Determine the (x, y) coordinate at the center of the cell enclosing the given text.  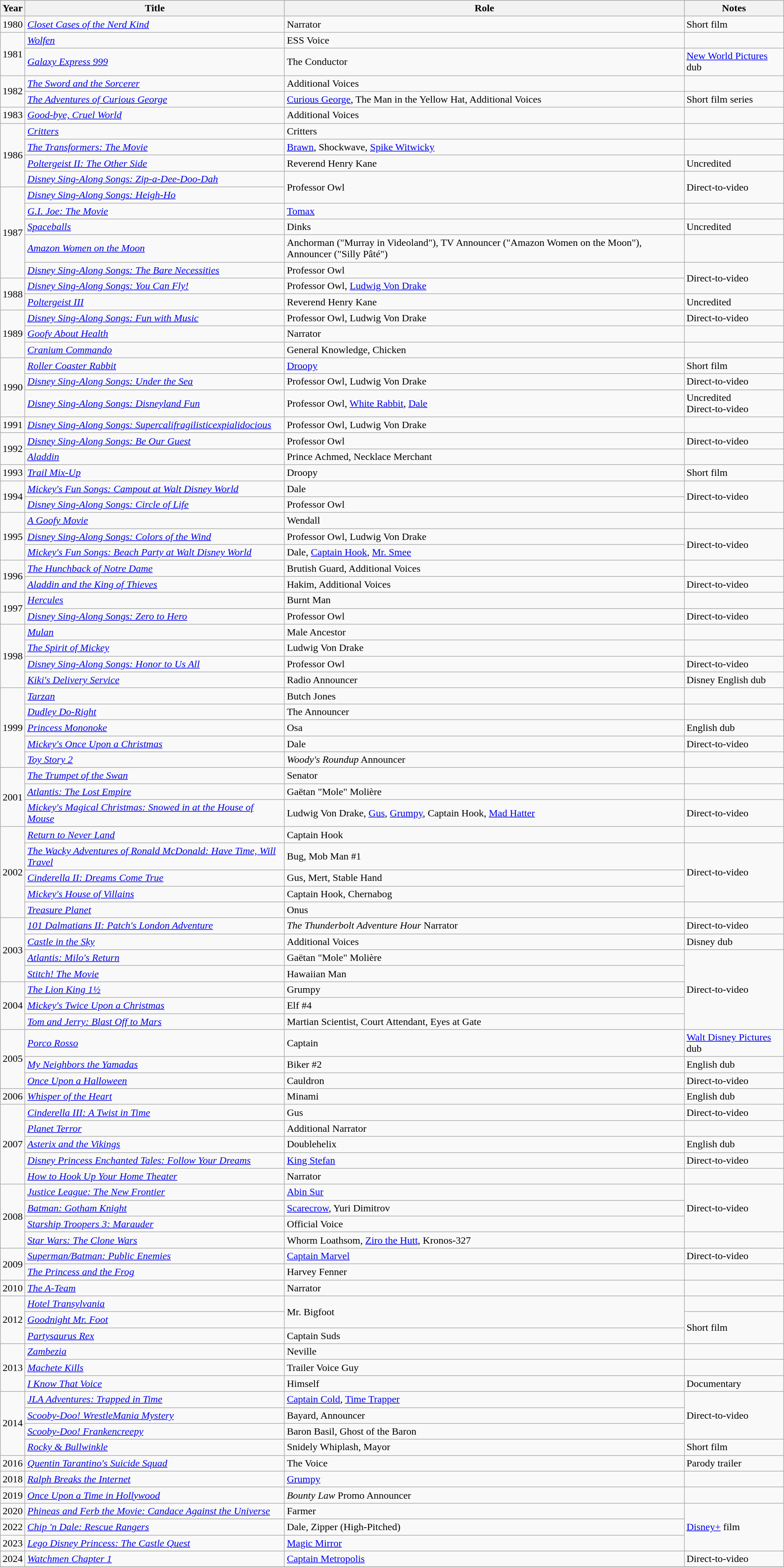
Bounty Law Promo Announcer (484, 1495)
Captain Suds (484, 1336)
Mr. Bigfoot (484, 1312)
Batman: Gotham Knight (155, 1208)
Martian Scientist, Court Attendant, Eyes at Gate (484, 1022)
General Knowledge, Chicken (484, 350)
Additional Narrator (484, 1128)
Role (484, 8)
Whisper of the Heart (155, 1097)
1990 (13, 387)
Partysaurus Rex (155, 1336)
Disney Sing-Along Songs: Heigh-Ho (155, 195)
Planet Terror (155, 1128)
Toy Story 2 (155, 760)
Amazon Women on the Moon (155, 249)
1998 (13, 656)
Captain (484, 1043)
Disney dub (734, 942)
2023 (13, 1543)
Dale, Zipper (High-Pitched) (484, 1527)
Disney+ film (734, 1527)
Mickey's Magical Christmas: Snowed in at the House of Mouse (155, 813)
Poltergeist III (155, 302)
Captain Hook, Chernabog (484, 894)
Harvey Fenner (484, 1272)
Abin Sur (484, 1192)
Machete Kills (155, 1368)
Wolfen (155, 40)
Once Upon a Time in Hollywood (155, 1495)
1980 (13, 24)
Ludwig Von Drake, Gus, Grumpy, Captain Hook, Mad Hatter (484, 813)
G.I. Joe: The Movie (155, 211)
Male Ancestor (484, 632)
King Stefan (484, 1160)
Chip 'n Dale: Rescue Rangers (155, 1527)
2022 (13, 1527)
The Voice (484, 1463)
Spaceballs (155, 227)
JLA Adventures: Trapped in Time (155, 1399)
1981 (13, 54)
The Adventures of Curious George (155, 99)
Disney Sing-Along Songs: Supercalifragilisticexpialidocious (155, 425)
Disney Sing-Along Songs: Be Our Guest (155, 441)
Galaxy Express 999 (155, 62)
2005 (13, 1059)
Zambezia (155, 1352)
Professor Owl, White Rabbit, Dale (484, 403)
Himself (484, 1384)
2013 (13, 1368)
The Lion King 1½ (155, 989)
Year (13, 8)
1991 (13, 425)
New World Pictures dub (734, 62)
Tarzan (155, 696)
Cranium Commando (155, 350)
Disney English dub (734, 680)
Treasure Planet (155, 910)
Onus (484, 910)
Senator (484, 776)
I Know That Voice (155, 1384)
Stitch! The Movie (155, 973)
1993 (13, 472)
2018 (13, 1479)
Doublehelix (484, 1144)
Roller Coaster Rabbit (155, 366)
Captain Cold, Time Trapper (484, 1399)
The Trumpet of the Swan (155, 776)
Baron Basil, Ghost of the Baron (484, 1431)
Brutish Guard, Additional Voices (484, 568)
1986 (13, 155)
Disney Sing-Along Songs: Honor to Us All (155, 664)
Notes (734, 8)
Hotel Transylvania (155, 1304)
Gus, Mert, Stable Hand (484, 878)
How to Hook Up Your Home Theater (155, 1176)
Disney Sing-Along Songs: Fun with Music (155, 318)
Gus (484, 1113)
Lego Disney Princess: The Castle Quest (155, 1543)
1987 (13, 232)
Good-bye, Cruel World (155, 115)
The Thunderbolt Adventure Hour Narrator (484, 926)
Goofy About Health (155, 334)
Phineas and Ferb the Movie: Candace Against the Universe (155, 1511)
Castle in the Sky (155, 942)
The A-Team (155, 1288)
1989 (13, 334)
Curious George, The Man in the Yellow Hat, Additional Voices (484, 99)
Bayard, Announcer (484, 1415)
Mickey's House of Villains (155, 894)
Elf #4 (484, 1005)
Parody trailer (734, 1463)
Disney Princess Enchanted Tales: Follow Your Dreams (155, 1160)
Hercules (155, 600)
Porco Rosso (155, 1043)
Aladdin (155, 457)
Wendall (484, 521)
Scooby-Doo! Frankencreepy (155, 1431)
Scarecrow, Yuri Dimitrov (484, 1208)
Mickey's Twice Upon a Christmas (155, 1005)
Disney Sing-Along Songs: The Bare Necessities (155, 270)
Goodnight Mr. Foot (155, 1320)
The Conductor (484, 62)
2009 (13, 1264)
Woody's Roundup Announcer (484, 760)
Mickey's Fun Songs: Campout at Walt Disney World (155, 489)
The Wacky Adventures of Ronald McDonald: Have Time, Will Travel (155, 856)
1994 (13, 497)
1999 (13, 728)
Closet Cases of the Nerd Kind (155, 24)
Return to Never Land (155, 835)
Trail Mix-Up (155, 472)
Captain Metropolis (484, 1559)
Disney Sing-Along Songs: Colors of the Wind (155, 537)
Hakim, Additional Voices (484, 584)
2008 (13, 1216)
Butch Jones (484, 696)
Aladdin and the King of Thieves (155, 584)
Burnt Man (484, 600)
2024 (13, 1559)
2006 (13, 1097)
Poltergeist II: The Other Side (155, 163)
Watchmen Chapter 1 (155, 1559)
2014 (13, 1423)
Cinderella II: Dreams Come True (155, 878)
Disney Sing-Along Songs: Disneyland Fun (155, 403)
1992 (13, 449)
Superman/Batman: Public Enemies (155, 1256)
Short film series (734, 99)
The Sword and the Sorcerer (155, 83)
Scooby-Doo! WrestleMania Mystery (155, 1415)
2004 (13, 1005)
Captain Marvel (484, 1256)
Tomax (484, 211)
1995 (13, 537)
Mickey's Fun Songs: Beach Party at Walt Disney World (155, 552)
The Hunchback of Notre Dame (155, 568)
2007 (13, 1144)
Quentin Tarantino's Suicide Squad (155, 1463)
Cinderella III: A Twist in Time (155, 1113)
Bug, Mob Man #1 (484, 856)
Hawaiian Man (484, 973)
101 Dalmatians II: Patch's London Adventure (155, 926)
Title (155, 8)
Tom and Jerry: Blast Off to Mars (155, 1022)
Minami (484, 1097)
Once Upon a Halloween (155, 1081)
Asterix and the Vikings (155, 1144)
Whorm Loathsom, Ziro the Hutt, Kronos-327 (484, 1240)
Mickey's Once Upon a Christmas (155, 743)
A Goofy Movie (155, 521)
Atlantis: Milo's Return (155, 958)
Anchorman ("Murray in Videoland"), TV Announcer ("Amazon Women on the Moon"), Announcer ("Silly Pâté") (484, 249)
ESS Voice (484, 40)
1997 (13, 608)
Dudley Do-Right (155, 712)
Mulan (155, 632)
Snidely Whiplash, Mayor (484, 1447)
2012 (13, 1320)
Brawn, Shockwave, Spike Witwicky (484, 147)
My Neighbors the Yamadas (155, 1065)
Star Wars: The Clone Wars (155, 1240)
Ludwig Von Drake (484, 648)
2016 (13, 1463)
The Announcer (484, 712)
Disney Sing-Along Songs: Circle of Life (155, 505)
The Transformers: The Movie (155, 147)
Neville (484, 1352)
Trailer Voice Guy (484, 1368)
1996 (13, 576)
Radio Announcer (484, 680)
Biker #2 (484, 1065)
The Princess and the Frog (155, 1272)
Prince Achmed, Necklace Merchant (484, 457)
Disney Sing-Along Songs: Zero to Hero (155, 616)
1983 (13, 115)
Disney Sing-Along Songs: Zip-a-Dee-Doo-Dah (155, 179)
Captain Hook (484, 835)
1988 (13, 294)
Starship Troopers 3: Marauder (155, 1224)
Official Voice (484, 1224)
UncreditedDirect-to-video (734, 403)
Disney Sing-Along Songs: You Can Fly! (155, 286)
1982 (13, 91)
2020 (13, 1511)
2002 (13, 872)
Justice League: The New Frontier (155, 1192)
2019 (13, 1495)
Dinks (484, 227)
Rocky & Bullwinkle (155, 1447)
Princess Mononoke (155, 728)
Ralph Breaks the Internet (155, 1479)
Farmer (484, 1511)
Disney Sing-Along Songs: Under the Sea (155, 382)
Osa (484, 728)
Atlantis: The Lost Empire (155, 792)
2003 (13, 950)
2001 (13, 798)
Magic Mirror (484, 1543)
Documentary (734, 1384)
The Spirit of Mickey (155, 648)
Walt Disney Pictures dub (734, 1043)
Cauldron (484, 1081)
Kiki's Delivery Service (155, 680)
Dale, Captain Hook, Mr. Smee (484, 552)
2010 (13, 1288)
